Return the (x, y) coordinate for the center point of the cell that contains the specified text.  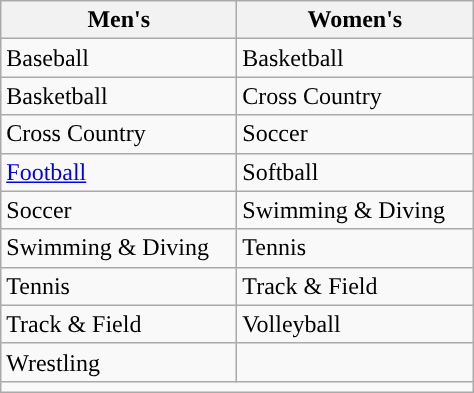
Men's (119, 20)
Football (119, 172)
Baseball (119, 58)
Volleyball (355, 324)
Women's (355, 20)
Wrestling (119, 362)
Softball (355, 172)
